Determine the [X, Y] coordinate at the center of the cell enclosing the given text.  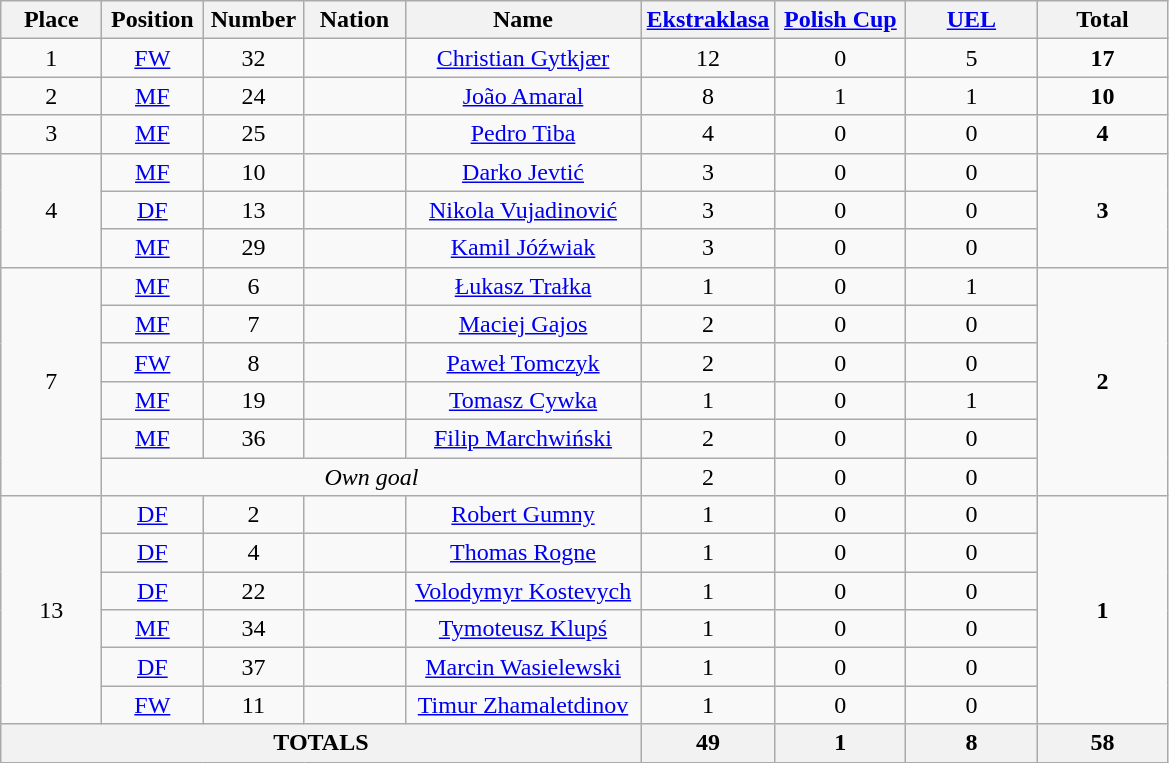
17 [1102, 58]
6 [254, 286]
Thomas Rogne [523, 553]
Łukasz Trałka [523, 286]
12 [708, 58]
32 [254, 58]
Place [52, 20]
22 [254, 591]
Volodymyr Kostevych [523, 591]
58 [1102, 743]
34 [254, 629]
Kamil Jóźwiak [523, 248]
29 [254, 248]
Polish Cup [840, 20]
Nation [354, 20]
Position [152, 20]
Own goal [372, 477]
37 [254, 667]
Number [254, 20]
Timur Zhamaletdinov [523, 705]
19 [254, 400]
Tomasz Cywka [523, 400]
Pedro Tiba [523, 134]
Total [1102, 20]
5 [972, 58]
Filip Marchwiński [523, 438]
Robert Gumny [523, 515]
24 [254, 96]
Paweł Tomczyk [523, 362]
Nikola Vujadinović [523, 210]
36 [254, 438]
Darko Jevtić [523, 172]
Tymoteusz Klupś [523, 629]
49 [708, 743]
Ekstraklasa [708, 20]
11 [254, 705]
Marcin Wasielewski [523, 667]
Name [523, 20]
João Amaral [523, 96]
Christian Gytkjær [523, 58]
Maciej Gajos [523, 324]
TOTALS [321, 743]
25 [254, 134]
UEL [972, 20]
